Identify which cell holds the provided text, then report its (X, Y) central coordinate. 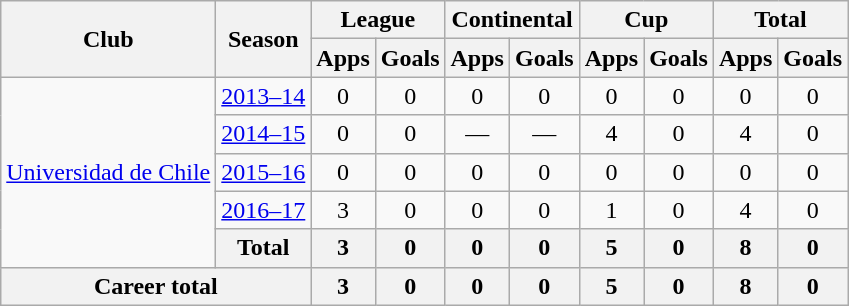
Universidad de Chile (108, 172)
League (378, 20)
Cup (646, 20)
Career total (156, 286)
Club (108, 39)
2016–17 (264, 210)
2013–14 (264, 96)
1 (611, 210)
2014–15 (264, 134)
2015–16 (264, 172)
Continental (512, 20)
Season (264, 39)
